Return the (X, Y) coordinate for the center point of the cell that contains the specified text.  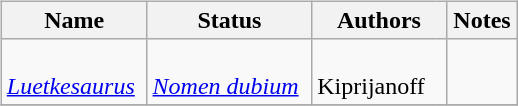
Status (230, 20)
Authors (379, 20)
Notes (482, 20)
Luetkesaurus (74, 72)
Kiprijanoff (374, 72)
Name (74, 20)
Nomen dubium (230, 72)
